For the text-containing cell, return its midpoint in (x, y) coordinate format. 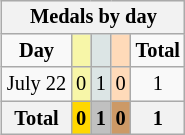
Medals by day (94, 17)
July 22 (36, 84)
Day (36, 51)
